Determine the (x, y) coordinate at the center of the cell enclosing the given text.  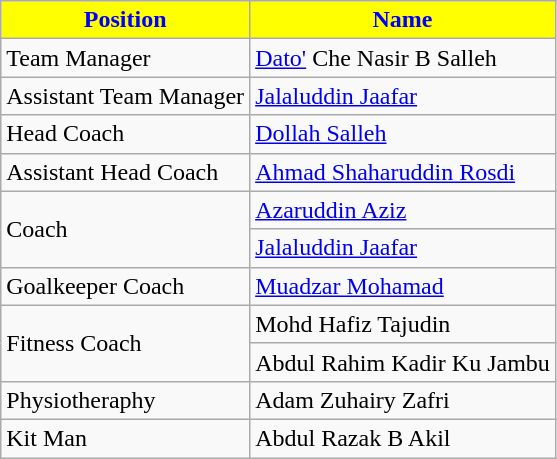
Abdul Razak B Akil (403, 438)
Goalkeeper Coach (126, 286)
Abdul Rahim Kadir Ku Jambu (403, 362)
Name (403, 20)
Muadzar Mohamad (403, 286)
Fitness Coach (126, 343)
Coach (126, 229)
Position (126, 20)
Physiotheraphy (126, 400)
Team Manager (126, 58)
Mohd Hafiz Tajudin (403, 324)
Adam Zuhairy Zafri (403, 400)
Head Coach (126, 134)
Dato' Che Nasir B Salleh (403, 58)
Dollah Salleh (403, 134)
Ahmad Shaharuddin Rosdi (403, 172)
Azaruddin Aziz (403, 210)
Kit Man (126, 438)
Assistant Team Manager (126, 96)
Assistant Head Coach (126, 172)
